Return [X, Y] of the center of cell containing provided text 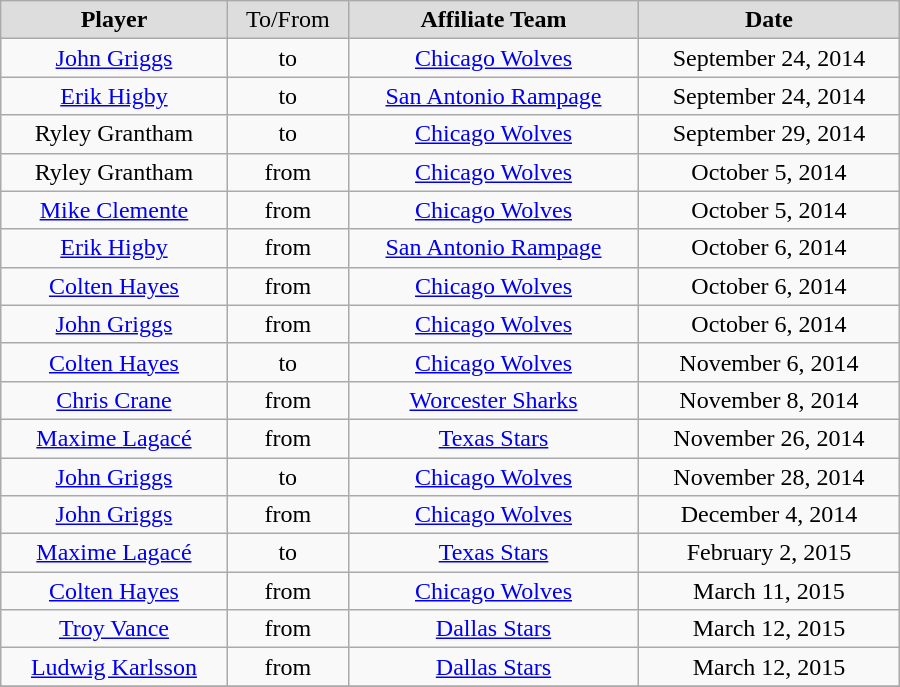
February 2, 2015 [770, 553]
Date [770, 20]
Affiliate Team [493, 20]
Mike Clemente [114, 210]
November 6, 2014 [770, 362]
November 26, 2014 [770, 438]
November 28, 2014 [770, 477]
Chris Crane [114, 400]
Ludwig Karlsson [114, 667]
March 11, 2015 [770, 591]
September 29, 2014 [770, 134]
Worcester Sharks [493, 400]
Troy Vance [114, 629]
November 8, 2014 [770, 400]
Player [114, 20]
To/From [288, 20]
December 4, 2014 [770, 515]
